Scan for the cell matching the given text and deliver its [x, y] coordinate at center. 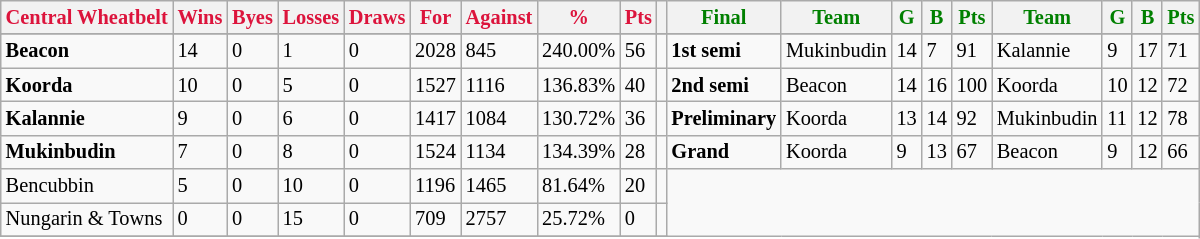
845 [500, 51]
1st semi [724, 51]
240.00% [578, 51]
28 [638, 152]
20 [638, 186]
Central Wheatbelt [87, 17]
15 [311, 219]
Draws [377, 17]
1 [311, 51]
Wins [200, 17]
66 [1180, 152]
1527 [435, 85]
11 [1117, 118]
78 [1180, 118]
709 [435, 219]
Bencubbin [87, 186]
1134 [500, 152]
91 [972, 51]
8 [311, 152]
17 [1147, 51]
Byes [252, 17]
40 [638, 85]
134.39% [578, 152]
56 [638, 51]
1524 [435, 152]
67 [972, 152]
71 [1180, 51]
% [578, 17]
Grand [724, 152]
2028 [435, 51]
2757 [500, 219]
136.83% [578, 85]
1116 [500, 85]
Against [500, 17]
25.72% [578, 219]
For [435, 17]
72 [1180, 85]
6 [311, 118]
2nd semi [724, 85]
Nungarin & Towns [87, 219]
81.64% [578, 186]
1084 [500, 118]
36 [638, 118]
1196 [435, 186]
1465 [500, 186]
92 [972, 118]
Losses [311, 17]
100 [972, 85]
Preliminary [724, 118]
16 [937, 85]
1417 [435, 118]
Final [724, 17]
130.72% [578, 118]
